Provide the (X, Y) coordinate of the cell's center where the given text is located.  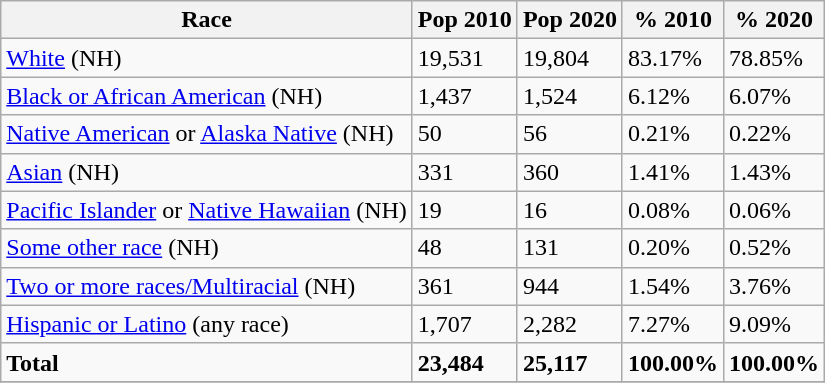
19 (464, 210)
White (NH) (207, 58)
1,437 (464, 96)
131 (570, 248)
Total (207, 362)
23,484 (464, 362)
25,117 (570, 362)
Two or more races/Multiracial (NH) (207, 286)
0.22% (774, 134)
19,804 (570, 58)
0.21% (672, 134)
16 (570, 210)
Pop 2020 (570, 20)
83.17% (672, 58)
Race (207, 20)
1.43% (774, 172)
2,282 (570, 324)
1,707 (464, 324)
361 (464, 286)
6.07% (774, 96)
0.08% (672, 210)
48 (464, 248)
Pop 2010 (464, 20)
50 (464, 134)
1,524 (570, 96)
78.85% (774, 58)
Black or African American (NH) (207, 96)
1.41% (672, 172)
0.20% (672, 248)
Native American or Alaska Native (NH) (207, 134)
1.54% (672, 286)
0.06% (774, 210)
56 (570, 134)
6.12% (672, 96)
Pacific Islander or Native Hawaiian (NH) (207, 210)
7.27% (672, 324)
9.09% (774, 324)
Asian (NH) (207, 172)
331 (464, 172)
360 (570, 172)
0.52% (774, 248)
19,531 (464, 58)
Hispanic or Latino (any race) (207, 324)
944 (570, 286)
3.76% (774, 286)
% 2010 (672, 20)
% 2020 (774, 20)
Some other race (NH) (207, 248)
